Locate the cell with the specified text and output its (x, y) center coordinate. 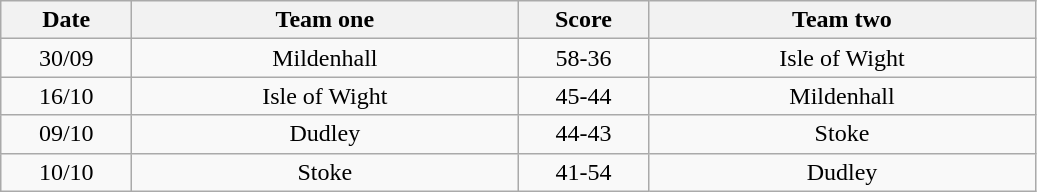
Team two (842, 20)
44-43 (584, 134)
45-44 (584, 96)
16/10 (66, 96)
09/10 (66, 134)
10/10 (66, 172)
58-36 (584, 58)
Date (66, 20)
41-54 (584, 172)
Team one (325, 20)
30/09 (66, 58)
Score (584, 20)
